Locate the cell with the specified text and output its (x, y) center coordinate. 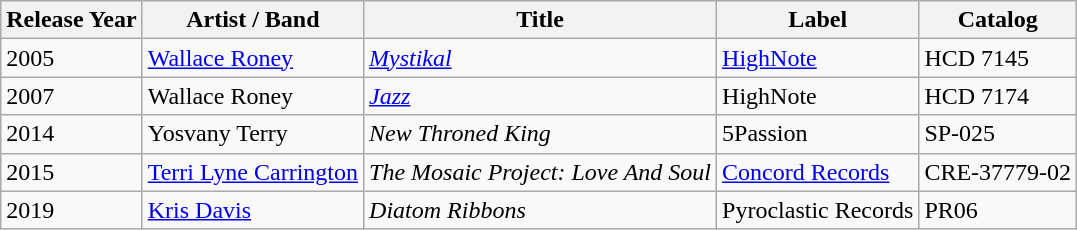
Jazz (540, 96)
Title (540, 20)
HCD 7174 (998, 96)
HCD 7145 (998, 58)
Diatom Ribbons (540, 210)
Catalog (998, 20)
Concord Records (818, 172)
The Mosaic Project: Love And Soul (540, 172)
Label (818, 20)
2019 (72, 210)
Release Year (72, 20)
CRE-37779-02 (998, 172)
Mystikal (540, 58)
PR06 (998, 210)
2007 (72, 96)
Terri Lyne Carrington (252, 172)
New Throned King (540, 134)
Yosvany Terry (252, 134)
Kris Davis (252, 210)
Pyroclastic Records (818, 210)
Artist / Band (252, 20)
5Passion (818, 134)
2014 (72, 134)
2005 (72, 58)
2015 (72, 172)
SP-025 (998, 134)
